Provide the (x, y) coordinate of the cell's center where the given text is located.  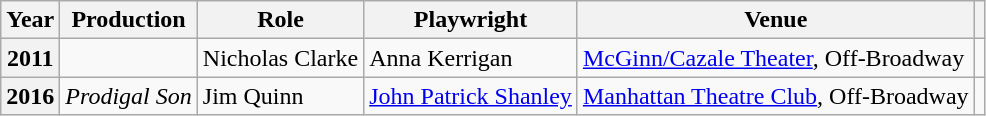
Manhattan Theatre Club, Off-Broadway (776, 96)
Jim Quinn (280, 96)
2011 (30, 58)
Production (129, 20)
Venue (776, 20)
Role (280, 20)
Anna Kerrigan (471, 58)
Playwright (471, 20)
Year (30, 20)
McGinn/Cazale Theater, Off-Broadway (776, 58)
Nicholas Clarke (280, 58)
Prodigal Son (129, 96)
John Patrick Shanley (471, 96)
2016 (30, 96)
